Return [X, Y] of the center of cell containing provided text 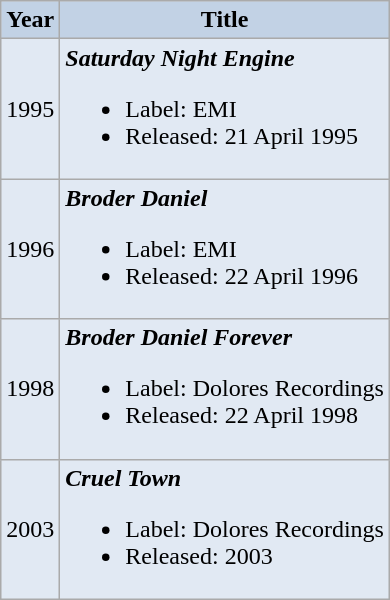
1995 [30, 109]
2003 [30, 529]
Saturday Night EngineLabel: EMIReleased: 21 April 1995 [225, 109]
1996 [30, 249]
1998 [30, 389]
Broder Daniel ForeverLabel: Dolores RecordingsReleased: 22 April 1998 [225, 389]
Broder DanielLabel: EMIReleased: 22 April 1996 [225, 249]
Title [225, 20]
Cruel TownLabel: Dolores RecordingsReleased: 2003 [225, 529]
Year [30, 20]
